Locate the cell with the specified text and output its (X, Y) center coordinate. 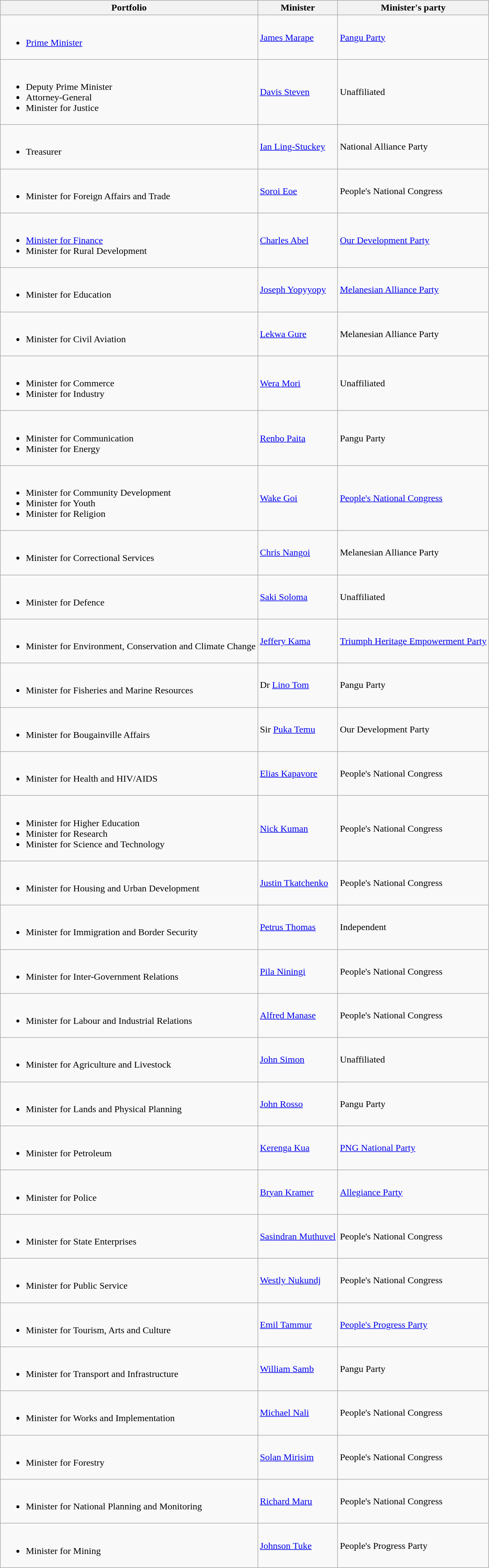
John Rosso (297, 1104)
Johnson Tuke (297, 1545)
Minister for Public Service (129, 1280)
Minister for Tourism, Arts and Culture (129, 1324)
Joseph Yopyyopy (297, 290)
Saki Soloma (297, 597)
Wake Goi (297, 498)
Minister for Mining (129, 1545)
Minister for Immigration and Border Security (129, 927)
Minister for Community DevelopmentMinister for YouthMinister for Religion (129, 498)
National Alliance Party (413, 147)
Michael Nali (297, 1413)
Minister for State Enterprises (129, 1236)
Allegiance Party (413, 1192)
Emil Tammur (297, 1324)
Bryan Kramer (297, 1192)
Minister for Housing and Urban Development (129, 883)
PNG National Party (413, 1148)
Lekwa Gure (297, 334)
Justin Tkatchenko (297, 883)
Minister for CommunicationMinister for Energy (129, 438)
Minister's party (413, 8)
Minister for Higher EducationMinister for ResearchMinister for Science and Technology (129, 828)
Jeffery Kama (297, 641)
Davis Steven (297, 92)
Sasindran Muthuvel (297, 1236)
Minister for Forestry (129, 1457)
Richard Maru (297, 1502)
Independent (413, 927)
Minister for Civil Aviation (129, 334)
Alfred Manase (297, 1016)
Sir Puka Temu (297, 730)
Soroi Eoe (297, 191)
Minister for FinanceMinister for Rural Development (129, 240)
Charles Abel (297, 240)
Prime Minister (129, 38)
Minister for Defence (129, 597)
Minister for Police (129, 1192)
Nick Kuman (297, 828)
Portfolio (129, 8)
Dr Lino Tom (297, 685)
Solan Mirisim (297, 1457)
Minister (297, 8)
Minister for Agriculture and Livestock (129, 1059)
Minister for Fisheries and Marine Resources (129, 685)
Minister for National Planning and Monitoring (129, 1502)
Petrus Thomas (297, 927)
Wera Mori (297, 383)
Triumph Heritage Empowerment Party (413, 641)
Minister for Labour and Industrial Relations (129, 1016)
James Marape (297, 38)
Minister for Bougainville Affairs (129, 730)
Kerenga Kua (297, 1148)
Minister for CommerceMinister for Industry (129, 383)
John Simon (297, 1059)
Minister for Lands and Physical Planning (129, 1104)
Treasurer (129, 147)
William Samb (297, 1369)
Minister for Works and Implementation (129, 1413)
Minister for Health and HIV/AIDS (129, 773)
Minister for Foreign Affairs and Trade (129, 191)
Minister for Petroleum (129, 1148)
Ian Ling-Stuckey (297, 147)
Deputy Prime MinisterAttorney-GeneralMinister for Justice (129, 92)
Pila Niningi (297, 971)
Chris Nangoi (297, 552)
Westly Nukundj (297, 1280)
Minister for Correctional Services (129, 552)
Minister for Inter-Government Relations (129, 971)
Minister for Education (129, 290)
Minister for Transport and Infrastructure (129, 1369)
Renbo Paita (297, 438)
Minister for Environment, Conservation and Climate Change (129, 641)
Elias Kapavore (297, 773)
